Output the (x, y) coordinate of the center of the cell containing the given text.  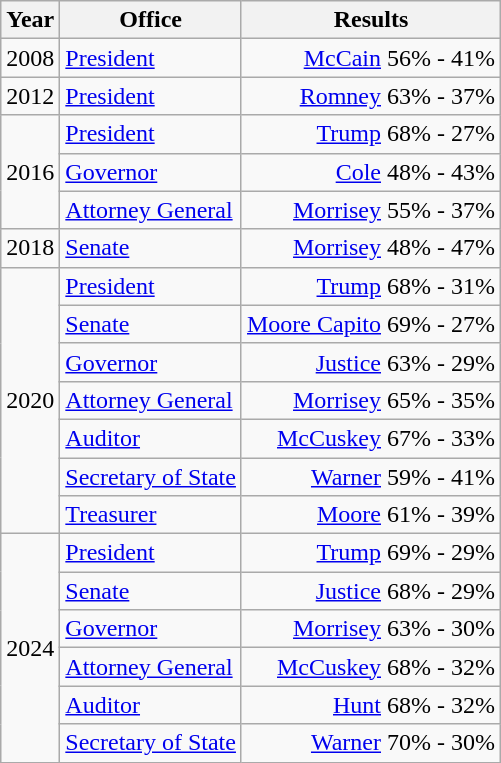
Justice 68% - 29% (370, 591)
Hunt 68% - 32% (370, 705)
Office (151, 20)
Warner 59% - 41% (370, 477)
2024 (30, 648)
Morrisey 65% - 35% (370, 400)
Moore Capito 69% - 27% (370, 324)
Moore 61% - 39% (370, 515)
McCuskey 68% - 32% (370, 667)
Warner 70% - 30% (370, 743)
Cole 48% - 43% (370, 172)
2016 (30, 172)
2012 (30, 96)
2018 (30, 248)
Trump 68% - 31% (370, 286)
Morrisey 48% - 47% (370, 248)
McCain 56% - 41% (370, 58)
Morrisey 55% - 37% (370, 210)
Romney 63% - 37% (370, 96)
2020 (30, 400)
McCuskey 67% - 33% (370, 438)
Results (370, 20)
Justice 63% - 29% (370, 362)
Trump 69% - 29% (370, 553)
2008 (30, 58)
Year (30, 20)
Treasurer (151, 515)
Trump 68% - 27% (370, 134)
Morrisey 63% - 30% (370, 629)
